Capture the cell that displays the provided text and extract its [X, Y] central coordinate. 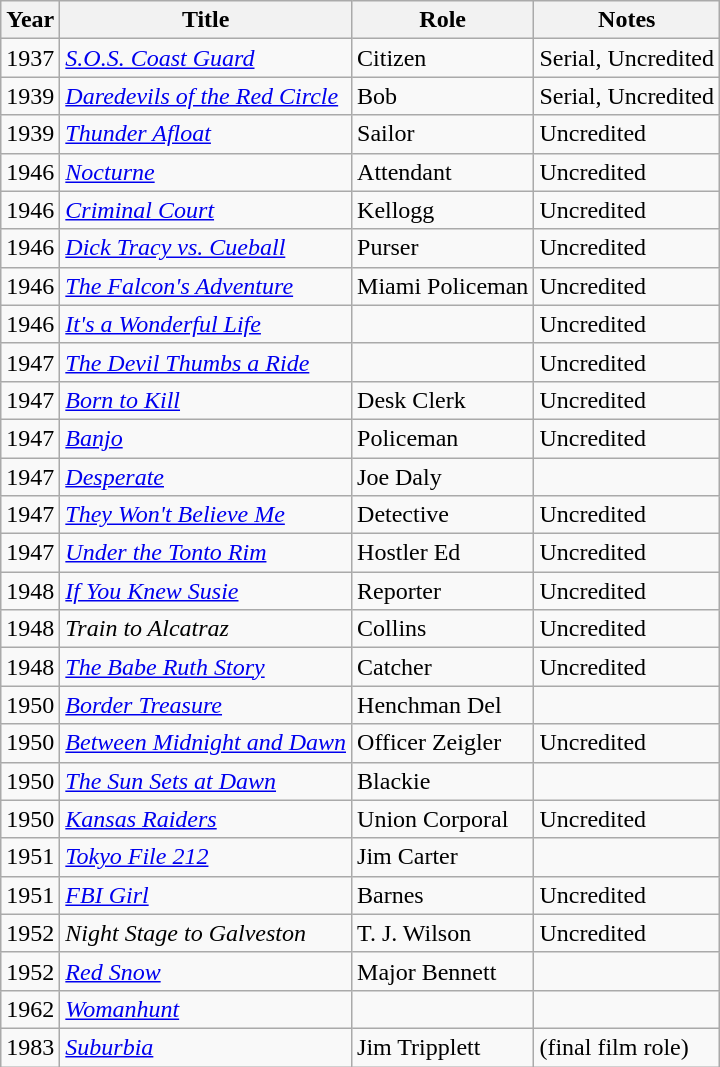
Officer Zeigler [443, 743]
1937 [30, 58]
Border Treasure [206, 705]
Collins [443, 629]
Detective [443, 515]
FBI Girl [206, 895]
T. J. Wilson [443, 933]
Blackie [443, 781]
Thunder Afloat [206, 134]
Attendant [443, 172]
Born to Kill [206, 400]
Bob [443, 96]
Purser [443, 248]
They Won't Believe Me [206, 515]
Year [30, 20]
Night Stage to Galveston [206, 933]
The Babe Ruth Story [206, 667]
Criminal Court [206, 210]
Sailor [443, 134]
Catcher [443, 667]
If You Knew Susie [206, 591]
S.O.S. Coast Guard [206, 58]
Jim Carter [443, 857]
The Devil Thumbs a Ride [206, 362]
1983 [30, 1047]
Kansas Raiders [206, 819]
The Falcon's Adventure [206, 286]
Hostler Ed [443, 553]
Under the Tonto Rim [206, 553]
It's a Wonderful Life [206, 324]
Womanhunt [206, 1009]
Miami Policeman [443, 286]
Train to Alcatraz [206, 629]
Desperate [206, 477]
Banjo [206, 438]
Notes [627, 20]
Union Corporal [443, 819]
Policeman [443, 438]
Kellogg [443, 210]
The Sun Sets at Dawn [206, 781]
Barnes [443, 895]
Jim Tripplett [443, 1047]
Title [206, 20]
Citizen [443, 58]
1962 [30, 1009]
Joe Daly [443, 477]
(final film role) [627, 1047]
Reporter [443, 591]
Dick Tracy vs. Cueball [206, 248]
Tokyo File 212 [206, 857]
Major Bennett [443, 971]
Daredevils of the Red Circle [206, 96]
Desk Clerk [443, 400]
Role [443, 20]
Henchman Del [443, 705]
Suburbia [206, 1047]
Between Midnight and Dawn [206, 743]
Red Snow [206, 971]
Nocturne [206, 172]
